Provide the [X, Y] coordinate of the cell's center where the given text is located.  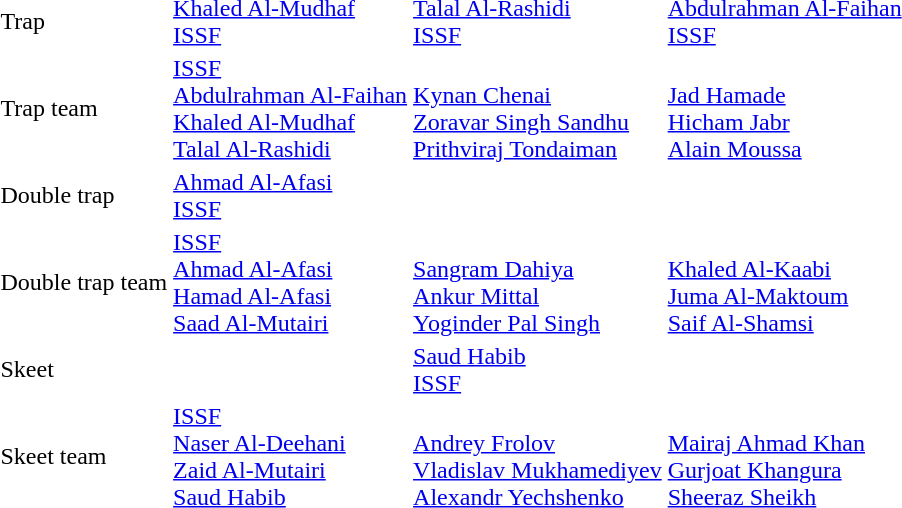
ISSFAhmad Al-AfasiHamad Al-AfasiSaad Al-Mutairi [290, 282]
Saud Habib ISSF [538, 370]
Sangram DahiyaAnkur MittalYoginder Pal Singh [538, 282]
Kynan ChenaiZoravar Singh SandhuPrithviraj Tondaiman [538, 108]
Ahmad Al-Afasi ISSF [290, 196]
ISSFAbdulrahman Al-FaihanKhaled Al-MudhafTalal Al-Rashidi [290, 108]
